Identify which cell holds the provided text, then report its (x, y) central coordinate. 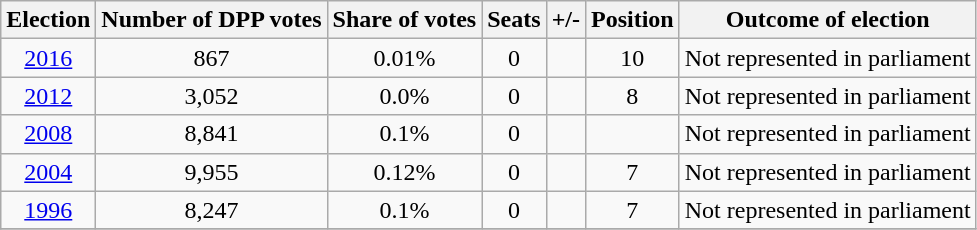
2012 (48, 96)
1996 (48, 210)
2008 (48, 134)
2016 (48, 58)
10 (632, 58)
9,955 (212, 172)
0.01% (404, 58)
8,841 (212, 134)
Position (632, 20)
Outcome of election (828, 20)
Number of DPP votes (212, 20)
8,247 (212, 210)
2004 (48, 172)
Share of votes (404, 20)
867 (212, 58)
+/- (566, 20)
8 (632, 96)
0.0% (404, 96)
0.12% (404, 172)
3,052 (212, 96)
Election (48, 20)
Seats (514, 20)
